For the text-containing cell, return its midpoint in (X, Y) coordinate format. 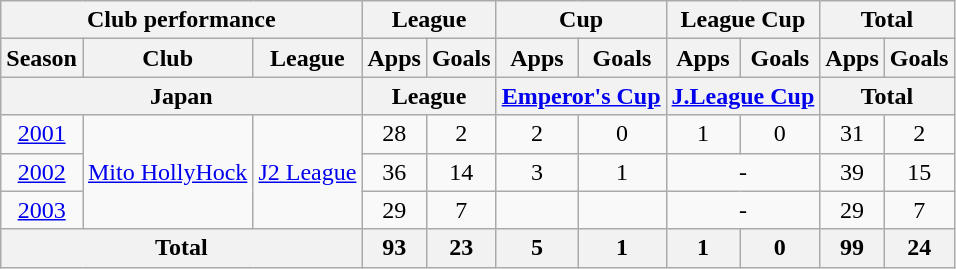
14 (461, 172)
93 (394, 248)
23 (461, 248)
Club performance (182, 20)
Mito HollyHock (167, 172)
Season (42, 58)
24 (919, 248)
Club (167, 58)
36 (394, 172)
2001 (42, 134)
15 (919, 172)
Cup (581, 20)
J2 League (308, 172)
Japan (182, 96)
28 (394, 134)
2002 (42, 172)
99 (852, 248)
39 (852, 172)
2003 (42, 210)
31 (852, 134)
5 (537, 248)
Emperor's Cup (581, 96)
3 (537, 172)
League Cup (743, 20)
J.League Cup (743, 96)
